Return (x, y) of the center of cell containing provided text 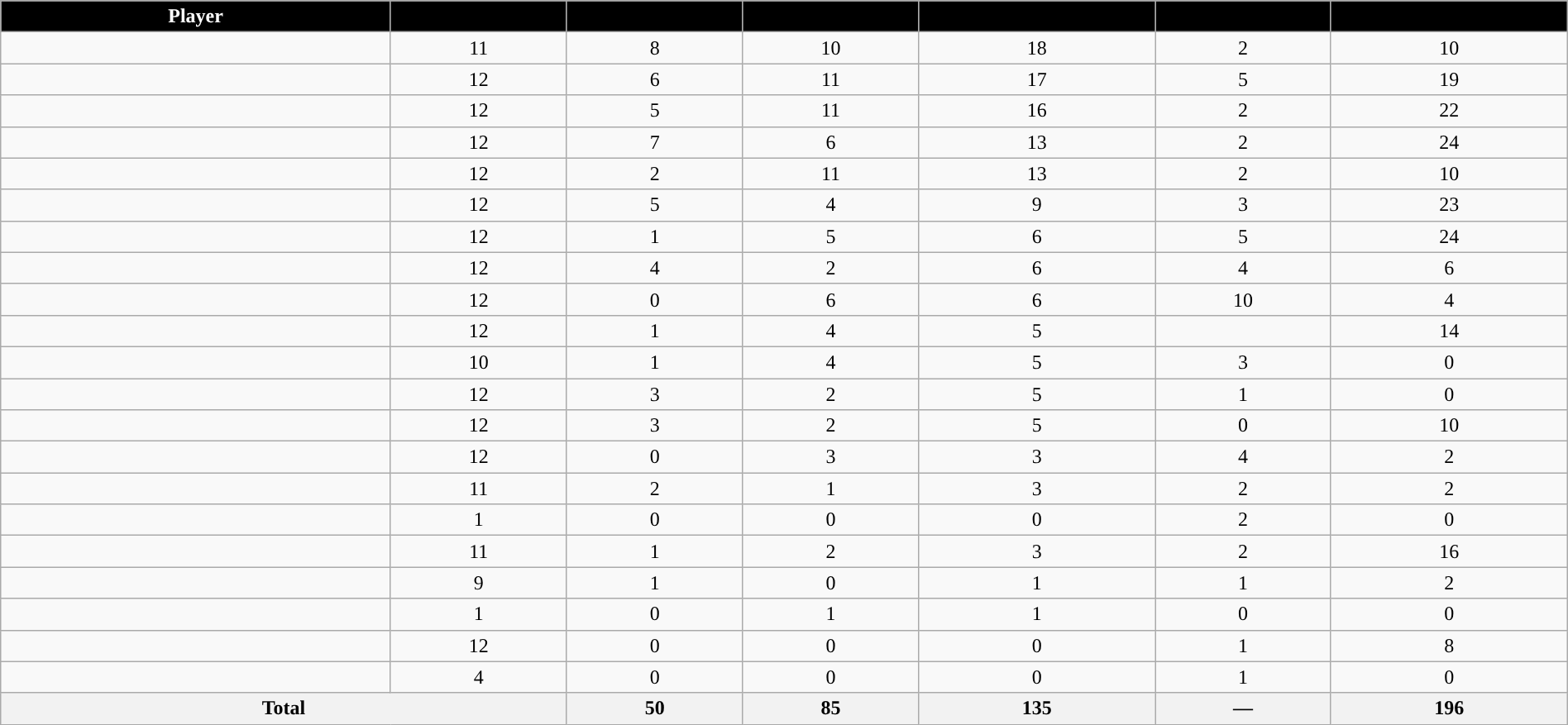
17 (1037, 79)
— (1244, 708)
22 (1449, 111)
23 (1449, 205)
Total (284, 708)
85 (830, 708)
Player (196, 17)
19 (1449, 79)
14 (1449, 331)
7 (655, 142)
196 (1449, 708)
50 (655, 708)
135 (1037, 708)
18 (1037, 48)
